Find where the given text appears and provide that cell's center as [X, Y] coordinate. 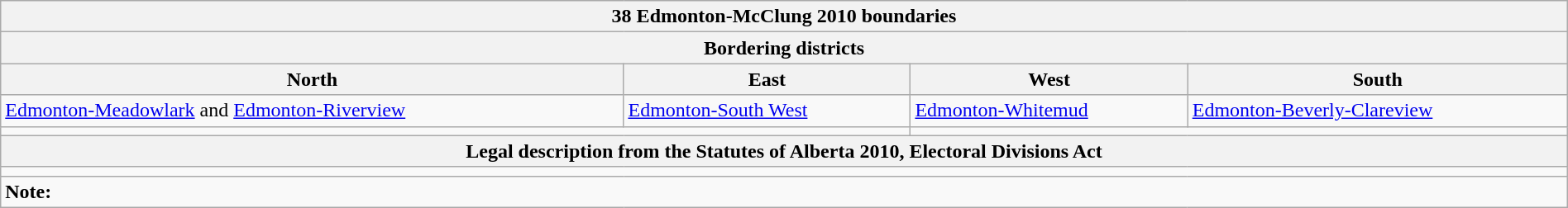
Legal description from the Statutes of Alberta 2010, Electoral Divisions Act [784, 151]
East [767, 79]
Edmonton-Beverly-Clareview [1378, 111]
Note: [784, 191]
Bordering districts [784, 48]
38 Edmonton-McClung 2010 boundaries [784, 17]
Edmonton-Whitemud [1049, 111]
West [1049, 79]
North [313, 79]
Edmonton-South West [767, 111]
Edmonton-Meadowlark and Edmonton-Riverview [313, 111]
South [1378, 79]
